Return the [X, Y] coordinate for the center point of the cell that contains the specified text.  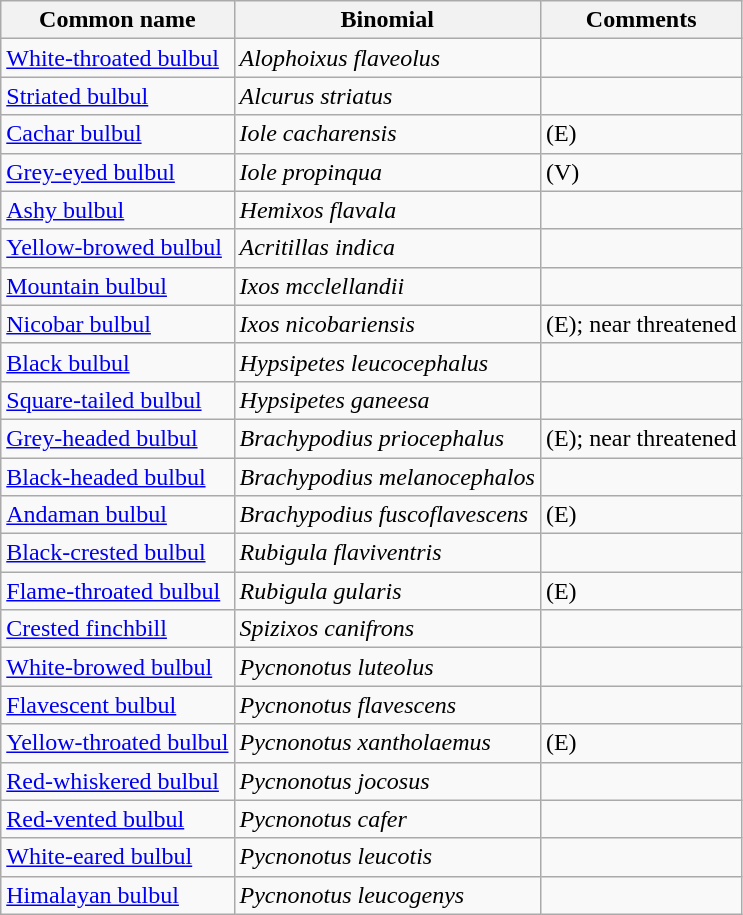
White-browed bulbul [118, 667]
Square-tailed bulbul [118, 400]
Himalayan bulbul [118, 895]
Brachypodius fuscoflavescens [387, 515]
Hypsipetes leucocephalus [387, 362]
White-eared bulbul [118, 857]
Pycnonotus xantholaemus [387, 743]
Grey-headed bulbul [118, 438]
Black bulbul [118, 362]
White-throated bulbul [118, 58]
Iole propinqua [387, 172]
Crested finchbill [118, 629]
Common name [118, 20]
Flame-throated bulbul [118, 591]
Hypsipetes ganeesa [387, 400]
Rubigula gularis [387, 591]
Red-whiskered bulbul [118, 781]
Nicobar bulbul [118, 324]
Pycnonotus jocosus [387, 781]
Spizixos canifrons [387, 629]
Red-vented bulbul [118, 819]
Ixos mcclellandii [387, 286]
Black-headed bulbul [118, 477]
Binomial [387, 20]
Black-crested bulbul [118, 553]
Iole cacharensis [387, 134]
Pycnonotus leucogenys [387, 895]
Pycnonotus luteolus [387, 667]
Brachypodius melanocephalos [387, 477]
Flavescent bulbul [118, 705]
Yellow-throated bulbul [118, 743]
Andaman bulbul [118, 515]
Grey-eyed bulbul [118, 172]
(V) [641, 172]
Pycnonotus leucotis [387, 857]
Rubigula flaviventris [387, 553]
Pycnonotus flavescens [387, 705]
Pycnonotus cafer [387, 819]
Acritillas indica [387, 248]
Alophoixus flaveolus [387, 58]
Ashy bulbul [118, 210]
Striated bulbul [118, 96]
Cachar bulbul [118, 134]
Ixos nicobariensis [387, 324]
Hemixos flavala [387, 210]
Alcurus striatus [387, 96]
Comments [641, 20]
Mountain bulbul [118, 286]
Brachypodius priocephalus [387, 438]
Yellow-browed bulbul [118, 248]
